From the cell containing the given text, extract its center point as (x, y) coordinate. 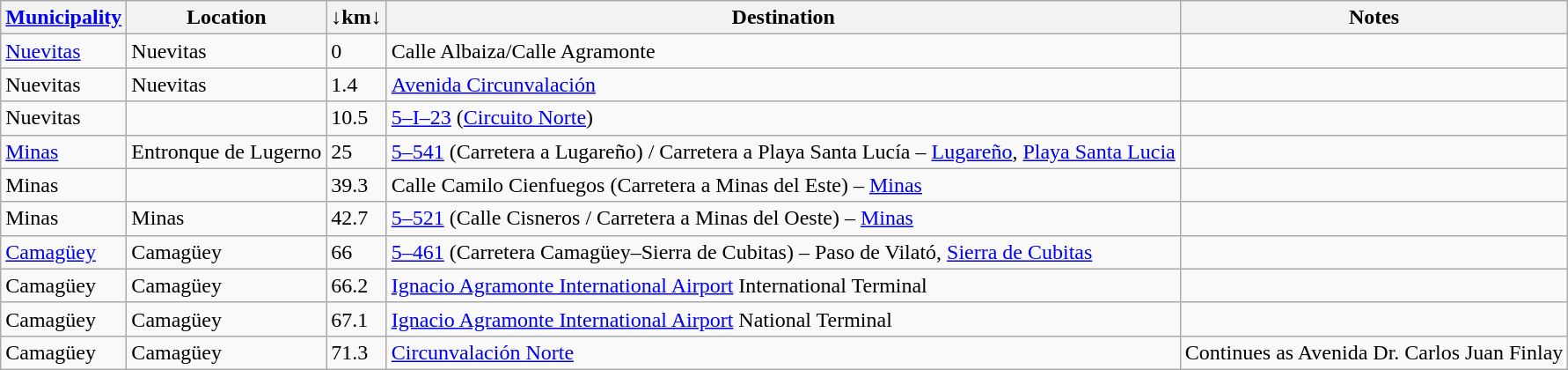
Calle Albaiza/Calle Agramonte (783, 51)
Municipality (63, 18)
Entronque de Lugerno (227, 152)
0 (356, 51)
10.5 (356, 118)
39.3 (356, 185)
Calle Camilo Cienfuegos (Carretera a Minas del Este) – Minas (783, 185)
71.3 (356, 352)
42.7 (356, 218)
Notes (1374, 18)
67.1 (356, 319)
66 (356, 252)
5–I–23 (Circuito Norte) (783, 118)
↓km↓ (356, 18)
25 (356, 152)
Avenida Circunvalación (783, 85)
Ignacio Agramonte International Airport National Terminal (783, 319)
Continues as Avenida Dr. Carlos Juan Finlay (1374, 352)
Location (227, 18)
5–461 (Carretera Camagüey–Sierra de Cubitas) – Paso de Vilató, Sierra de Cubitas (783, 252)
Destination (783, 18)
5–541 (Carretera a Lugareño) / Carretera a Playa Santa Lucía – Lugareño, Playa Santa Lucia (783, 152)
1.4 (356, 85)
Ignacio Agramonte International Airport International Terminal (783, 285)
Circunvalación Norte (783, 352)
5–521 (Calle Cisneros / Carretera a Minas del Oeste) – Minas (783, 218)
66.2 (356, 285)
